Search for the cell housing the specified text and yield its [X, Y] center coordinate. 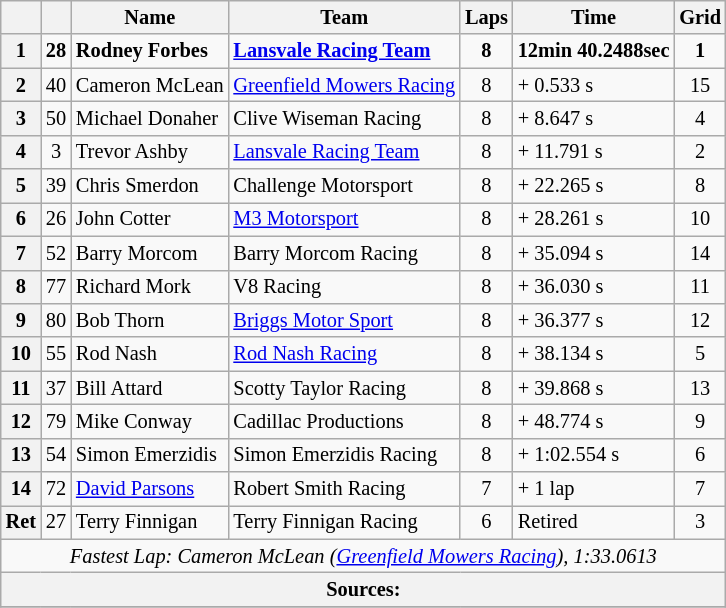
Challenge Motorsport [344, 186]
Sources: [364, 589]
+ 1:02.554 s [594, 455]
+ 1 lap [594, 489]
Mike Conway [150, 421]
John Cotter [150, 219]
Briggs Motor Sport [344, 320]
+ 8.647 s [594, 118]
Clive Wiseman Racing [344, 118]
Simon Emerzidis [150, 455]
37 [56, 388]
Robert Smith Racing [344, 489]
Fastest Lap: Cameron McLean (Greenfield Mowers Racing), 1:33.0613 [364, 556]
+ 28.261 s [594, 219]
Name [150, 17]
54 [56, 455]
Simon Emerzidis Racing [344, 455]
Grid [700, 17]
50 [56, 118]
Cadillac Productions [344, 421]
V8 Racing [344, 287]
+ 36.377 s [594, 320]
28 [56, 51]
+ 22.265 s [594, 186]
+ 35.094 s [594, 253]
72 [56, 489]
Laps [486, 17]
Bill Attard [150, 388]
+ 0.533 s [594, 85]
Terry Finnigan [150, 522]
Chris Smerdon [150, 186]
Michael Donaher [150, 118]
Bob Thorn [150, 320]
David Parsons [150, 489]
80 [56, 320]
Retired [594, 522]
27 [56, 522]
Greenfield Mowers Racing [344, 85]
Rod Nash Racing [344, 354]
+ 39.868 s [594, 388]
40 [56, 85]
+ 36.030 s [594, 287]
Team [344, 17]
Rod Nash [150, 354]
Richard Mork [150, 287]
Cameron McLean [150, 85]
Barry Morcom [150, 253]
+ 38.134 s [594, 354]
26 [56, 219]
+ 11.791 s [594, 152]
Rodney Forbes [150, 51]
+ 48.774 s [594, 421]
79 [56, 421]
Trevor Ashby [150, 152]
Terry Finnigan Racing [344, 522]
Ret [21, 522]
39 [56, 186]
77 [56, 287]
Scotty Taylor Racing [344, 388]
12min 40.2488sec [594, 51]
Time [594, 17]
Barry Morcom Racing [344, 253]
52 [56, 253]
15 [700, 85]
55 [56, 354]
M3 Motorsport [344, 219]
